Scan for the cell matching the given text and deliver its (x, y) coordinate at center. 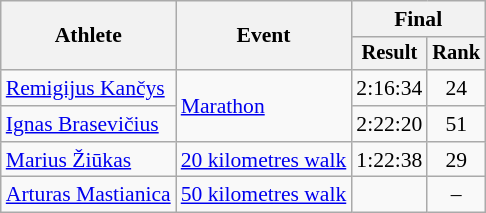
Marius Žiūkas (88, 160)
2:16:34 (389, 88)
1:22:38 (389, 160)
Event (264, 36)
Rank (456, 54)
Athlete (88, 36)
24 (456, 88)
Remigijus Kančys (88, 88)
51 (456, 124)
Final (418, 19)
20 kilometres walk (264, 160)
– (456, 195)
2:22:20 (389, 124)
Arturas Mastianica (88, 195)
Result (389, 54)
50 kilometres walk (264, 195)
29 (456, 160)
Ignas Brasevičius (88, 124)
Marathon (264, 106)
